From the cell containing the given text, extract its center point as [x, y] coordinate. 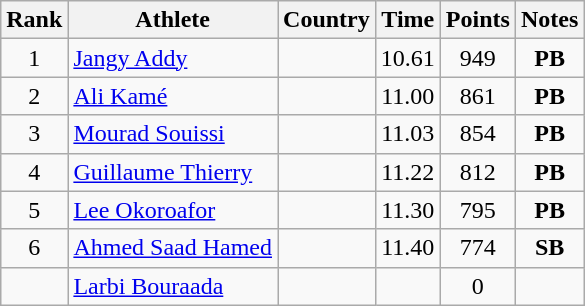
774 [478, 248]
11.03 [408, 134]
Notes [549, 20]
6 [34, 248]
Lee Okoroafor [173, 210]
11.30 [408, 210]
3 [34, 134]
1 [34, 58]
5 [34, 210]
Jangy Addy [173, 58]
2 [34, 96]
Larbi Bouraada [173, 286]
949 [478, 58]
861 [478, 96]
Ahmed Saad Hamed [173, 248]
Athlete [173, 20]
Guillaume Thierry [173, 172]
Mourad Souissi [173, 134]
812 [478, 172]
SB [549, 248]
11.00 [408, 96]
Points [478, 20]
11.40 [408, 248]
Rank [34, 20]
11.22 [408, 172]
10.61 [408, 58]
Time [408, 20]
795 [478, 210]
4 [34, 172]
854 [478, 134]
Ali Kamé [173, 96]
0 [478, 286]
Country [327, 20]
